Capture the cell that displays the provided text and extract its [X, Y] central coordinate. 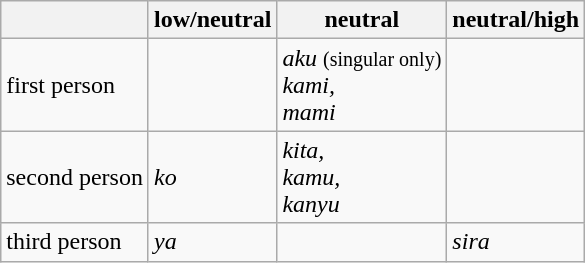
first person [75, 85]
sira [516, 242]
second person [75, 177]
neutral [362, 20]
ya [212, 242]
low/neutral [212, 20]
aku (singular only)kami,mami [362, 85]
third person [75, 242]
ko [212, 177]
kita,kamu,kanyu [362, 177]
neutral/high [516, 20]
